Return (x, y) of the center of cell containing provided text 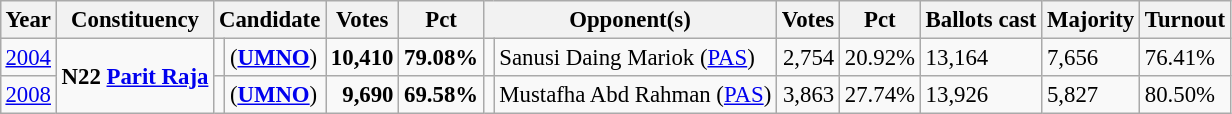
76.41% (1186, 57)
Turnout (1186, 20)
Constituency (134, 20)
Ballots cast (980, 20)
Sanusi Daing Mariok (PAS) (636, 57)
10,410 (362, 57)
Candidate (270, 20)
13,164 (980, 57)
Opponent(s) (630, 20)
5,827 (1091, 95)
N22 Parit Raja (134, 76)
2008 (28, 95)
9,690 (362, 95)
7,656 (1091, 57)
3,863 (808, 95)
69.58% (442, 95)
13,926 (980, 95)
2,754 (808, 57)
Year (28, 20)
20.92% (880, 57)
27.74% (880, 95)
Majority (1091, 20)
2004 (28, 57)
80.50% (1186, 95)
79.08% (442, 57)
Mustafha Abd Rahman (PAS) (636, 95)
